Locate the cell with the specified text and output its (x, y) center coordinate. 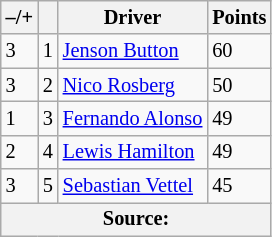
Sebastian Vettel (133, 186)
60 (239, 51)
4 (48, 152)
Points (239, 17)
Nico Rosberg (133, 85)
50 (239, 85)
–/+ (20, 17)
45 (239, 186)
Lewis Hamilton (133, 152)
Jenson Button (133, 51)
Source: (136, 219)
Driver (133, 17)
5 (48, 186)
Fernando Alonso (133, 118)
